From the cell containing the given text, extract its center point as [x, y] coordinate. 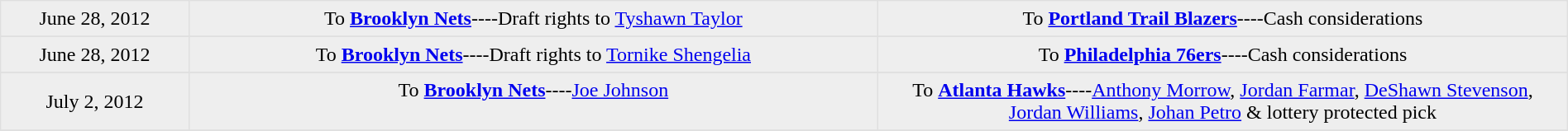
To Brooklyn Nets----Joe Johnson [533, 101]
To Portland Trail Blazers----Cash considerations [1223, 19]
To Philadelphia 76ers----Cash considerations [1223, 54]
To Brooklyn Nets----Draft rights to Tornike Shengelia [533, 54]
To Brooklyn Nets----Draft rights to Tyshawn Taylor [533, 19]
July 2, 2012 [94, 101]
To Atlanta Hawks----Anthony Morrow, Jordan Farmar, DeShawn Stevenson, Jordan Williams, Johan Petro & lottery protected pick [1223, 101]
